Extract the (x, y) coordinate from the center of the cell holding the provided text.  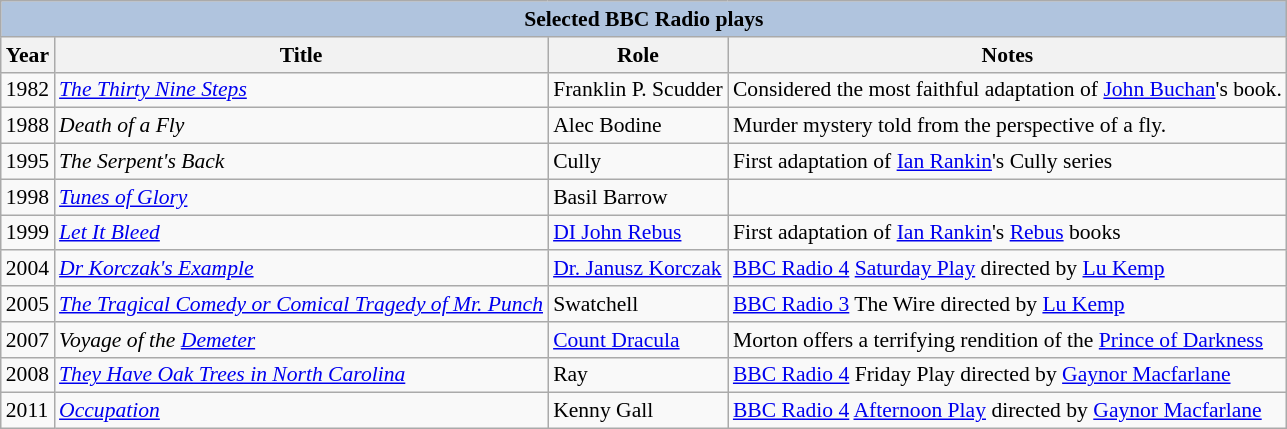
2007 (28, 340)
Alec Bodine (638, 126)
Considered the most faithful adaptation of John Buchan's book. (1008, 90)
Kenny Gall (638, 411)
Morton offers a terrifying rendition of the Prince of Darkness (1008, 340)
2005 (28, 304)
Let It Bleed (301, 233)
1988 (28, 126)
2011 (28, 411)
1995 (28, 162)
BBC Radio 4 Saturday Play directed by Lu Kemp (1008, 269)
BBC Radio 4 Friday Play directed by Gaynor Macfarlane (1008, 375)
Cully (638, 162)
The Thirty Nine Steps (301, 90)
Occupation (301, 411)
They Have Oak Trees in North Carolina (301, 375)
Murder mystery told from the perspective of a fly. (1008, 126)
Franklin P. Scudder (638, 90)
Tunes of Glory (301, 197)
First adaptation of Ian Rankin's Cully series (1008, 162)
2004 (28, 269)
Selected BBC Radio plays (644, 19)
Notes (1008, 55)
Basil Barrow (638, 197)
Role (638, 55)
Ray (638, 375)
Voyage of the Demeter (301, 340)
1999 (28, 233)
Count Dracula (638, 340)
DI John Rebus (638, 233)
First adaptation of Ian Rankin's Rebus books (1008, 233)
Death of a Fly (301, 126)
Swatchell (638, 304)
The Serpent's Back (301, 162)
Dr Korczak's Example (301, 269)
BBC Radio 4 Afternoon Play directed by Gaynor Macfarlane (1008, 411)
Dr. Janusz Korczak (638, 269)
Title (301, 55)
1998 (28, 197)
2008 (28, 375)
1982 (28, 90)
The Tragical Comedy or Comical Tragedy of Mr. Punch (301, 304)
BBC Radio 3 The Wire directed by Lu Kemp (1008, 304)
Year (28, 55)
